Provide the [X, Y] coordinate of the cell's center where the given text is located.  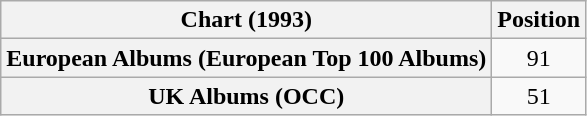
European Albums (European Top 100 Albums) [246, 58]
UK Albums (OCC) [246, 96]
Position [539, 20]
51 [539, 96]
91 [539, 58]
Chart (1993) [246, 20]
